Extract the [x, y] coordinate from the center of the cell holding the provided text.  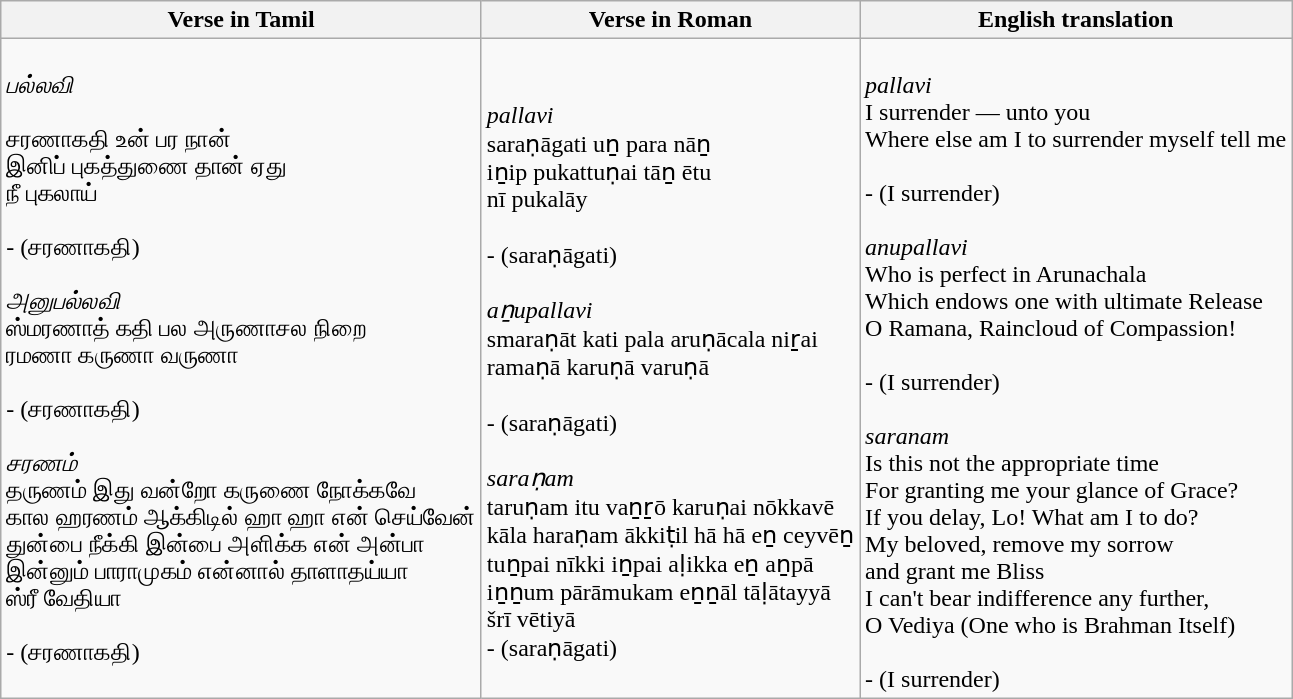
Verse in Tamil [242, 20]
English translation [1076, 20]
Verse in Roman [670, 20]
